Scan for the cell matching the given text and deliver its [x, y] coordinate at center. 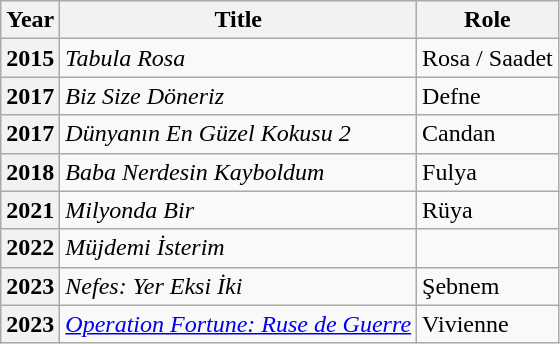
Defne [488, 96]
Nefes: Yer Eksi İki [238, 286]
2018 [30, 172]
2022 [30, 248]
Role [488, 20]
Year [30, 20]
Candan [488, 134]
Fulya [488, 172]
Biz Size Döneriz [238, 96]
Title [238, 20]
Dünyanın En Güzel Kokusu 2 [238, 134]
Rüya [488, 210]
2015 [30, 58]
Rosa / Saadet [488, 58]
Müjdemi İsterim [238, 248]
Vivienne [488, 324]
Tabula Rosa [238, 58]
Milyonda Bir [238, 210]
Baba Nerdesin Kayboldum [238, 172]
Operation Fortune: Ruse de Guerre [238, 324]
Şebnem [488, 286]
2021 [30, 210]
